Determine the (X, Y) coordinate at the center of the cell enclosing the given text.  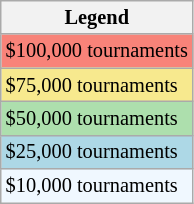
$75,000 tournaments (97, 85)
$50,000 tournaments (97, 118)
$25,000 tournaments (97, 152)
$10,000 tournaments (97, 186)
Legend (97, 17)
$100,000 tournaments (97, 51)
